Return the [X, Y] coordinate for the center point of the cell that contains the specified text.  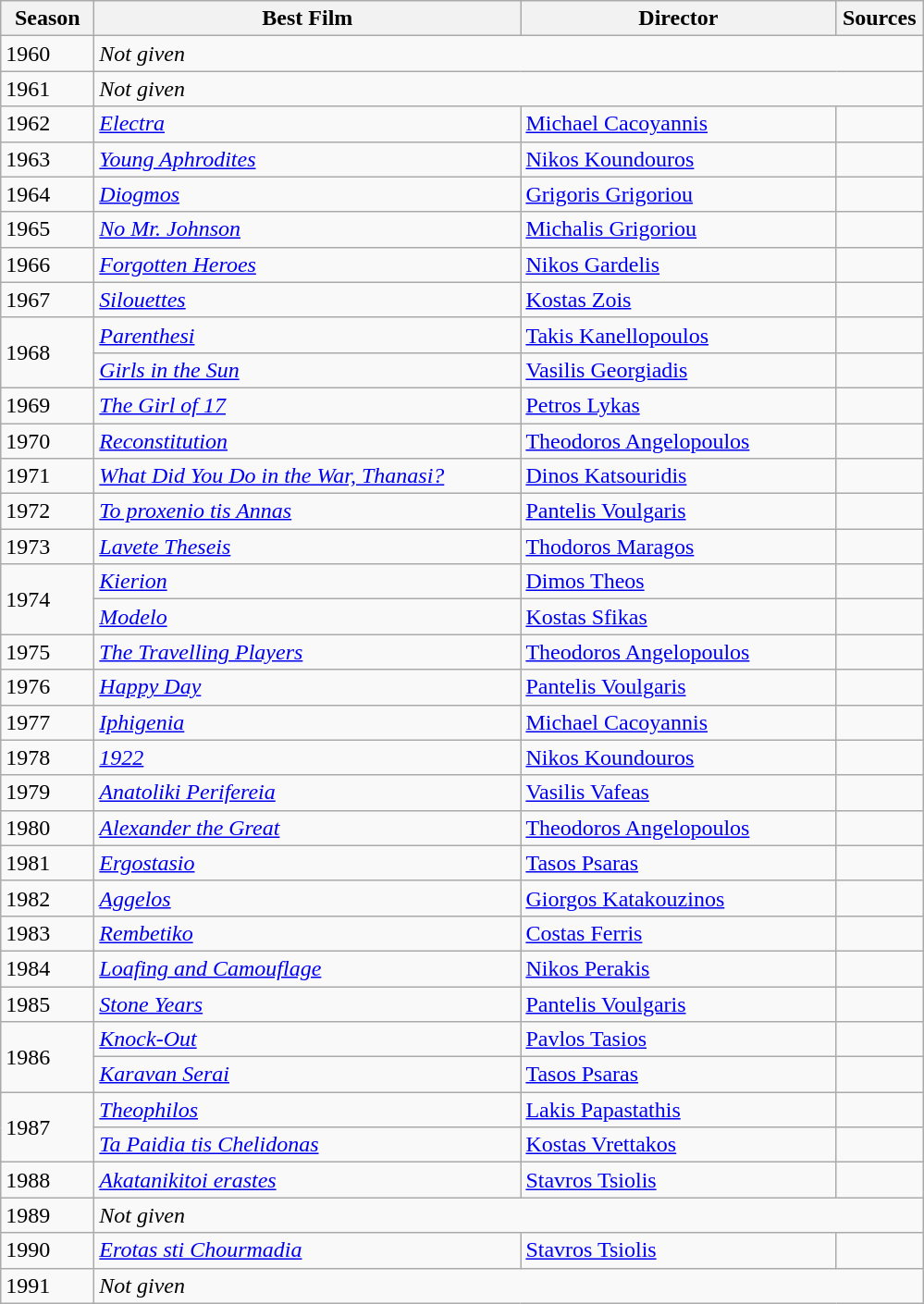
Silouettes [307, 300]
1982 [48, 898]
1976 [48, 687]
Knock-Out [307, 1040]
Dimos Theos [679, 582]
Anatoliki Perifereia [307, 793]
Takis Kanellopoulos [679, 335]
1986 [48, 1057]
To proxenio tis Annas [307, 511]
1922 [307, 757]
1971 [48, 476]
Iphigenia [307, 722]
1962 [48, 124]
Forgotten Heroes [307, 264]
Diogmos [307, 194]
Vasilis Vafeas [679, 793]
Season [48, 18]
1964 [48, 194]
Thodoros Maragos [679, 547]
1975 [48, 652]
Girls in the Sun [307, 370]
1970 [48, 441]
Aggelos [307, 898]
Dinos Katsouridis [679, 476]
1973 [48, 547]
Akatanikitoi erastes [307, 1180]
Nikos Gardelis [679, 264]
Michalis Grigoriou [679, 229]
1965 [48, 229]
Sources [880, 18]
1989 [48, 1215]
1991 [48, 1286]
Loafing and Camouflage [307, 968]
1977 [48, 722]
What Did You Do in the War, Thanasi? [307, 476]
1972 [48, 511]
1985 [48, 1003]
Kostas Sfikas [679, 617]
Giorgos Katakouzinos [679, 898]
Happy Day [307, 687]
Vasilis Georgiadis [679, 370]
1990 [48, 1250]
1963 [48, 159]
1966 [48, 264]
1979 [48, 793]
1968 [48, 352]
1987 [48, 1127]
Lakis Papastathis [679, 1110]
Petros Lykas [679, 405]
1978 [48, 757]
1980 [48, 828]
1961 [48, 89]
Modelo [307, 617]
Nikos Perakis [679, 968]
1981 [48, 863]
Pavlos Tasios [679, 1040]
Grigoris Grigoriou [679, 194]
Stone Years [307, 1003]
Parenthesi [307, 335]
1983 [48, 933]
Lavete Theseis [307, 547]
Reconstitution [307, 441]
Erotas sti Chourmadia [307, 1250]
Alexander the Great [307, 828]
1974 [48, 599]
1967 [48, 300]
1988 [48, 1180]
Electra [307, 124]
No Mr. Johnson [307, 229]
Best Film [307, 18]
Ta Paidia tis Chelidonas [307, 1145]
1969 [48, 405]
Karavan Serai [307, 1075]
Theophilos [307, 1110]
Young Aphrodites [307, 159]
1984 [48, 968]
The Girl of 17 [307, 405]
The Travelling Players [307, 652]
Rembetiko [307, 933]
Ergostasio [307, 863]
Director [679, 18]
Kierion [307, 582]
1960 [48, 54]
Kostas Zois [679, 300]
Kostas Vrettakos [679, 1145]
Costas Ferris [679, 933]
